Find where the given text appears and provide that cell's center as [x, y] coordinate. 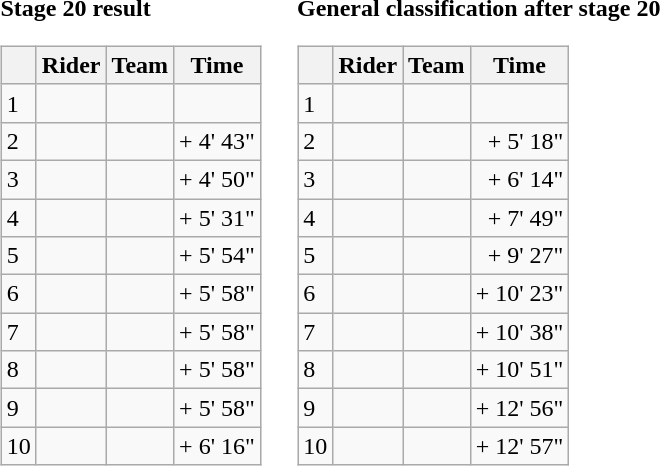
+ 4' 43" [218, 141]
+ 12' 56" [520, 408]
+ 10' 38" [520, 332]
+ 5' 31" [218, 217]
+ 4' 50" [218, 179]
+ 9' 27" [520, 256]
+ 6' 14" [520, 179]
+ 5' 18" [520, 141]
+ 10' 23" [520, 294]
+ 6' 16" [218, 446]
+ 7' 49" [520, 217]
+ 10' 51" [520, 370]
+ 12' 57" [520, 446]
+ 5' 54" [218, 256]
